Return the [x, y] coordinate for the center point of the cell that contains the specified text.  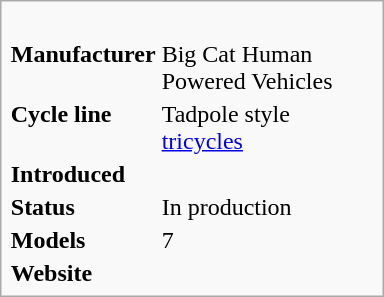
Manufacturer [83, 68]
Big Cat Human Powered Vehicles [268, 68]
7 [268, 240]
Status [83, 207]
Cycle line [83, 128]
Introduced [83, 174]
Models [83, 240]
Website [83, 273]
Tadpole style tricycles [268, 128]
In production [268, 207]
